Return the (X, Y) coordinate for the center point of the cell that contains the specified text.  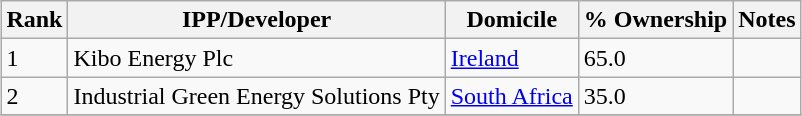
Kibo Energy Plc (256, 58)
Domicile (512, 20)
2 (34, 96)
65.0 (655, 58)
South Africa (512, 96)
Notes (767, 20)
Rank (34, 20)
IPP/Developer (256, 20)
35.0 (655, 96)
1 (34, 58)
Ireland (512, 58)
Industrial Green Energy Solutions Pty (256, 96)
% Ownership (655, 20)
